Scan for the cell matching the given text and deliver its (X, Y) coordinate at center. 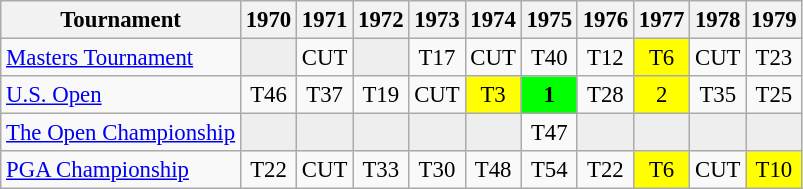
T17 (437, 58)
2 (661, 95)
1978 (718, 20)
1971 (325, 20)
T12 (605, 58)
1970 (268, 20)
Masters Tournament (121, 58)
1977 (661, 20)
T54 (549, 170)
T23 (774, 58)
1979 (774, 20)
T40 (549, 58)
T46 (268, 95)
1 (549, 95)
T35 (718, 95)
The Open Championship (121, 133)
U.S. Open (121, 95)
T48 (493, 170)
T3 (493, 95)
1974 (493, 20)
T37 (325, 95)
T19 (381, 95)
1975 (549, 20)
T28 (605, 95)
1976 (605, 20)
T33 (381, 170)
1973 (437, 20)
T30 (437, 170)
T25 (774, 95)
T10 (774, 170)
1972 (381, 20)
T47 (549, 133)
Tournament (121, 20)
PGA Championship (121, 170)
